From the cell containing the given text, extract its center point as [X, Y] coordinate. 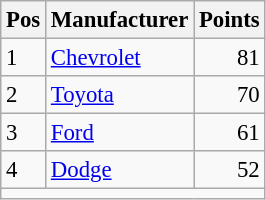
81 [230, 58]
3 [24, 133]
Points [230, 20]
4 [24, 170]
Dodge [120, 170]
70 [230, 95]
Chevrolet [120, 58]
61 [230, 133]
Toyota [120, 95]
Manufacturer [120, 20]
2 [24, 95]
Pos [24, 20]
Ford [120, 133]
1 [24, 58]
52 [230, 170]
